Output the (X, Y) coordinate of the center of the cell containing the given text.  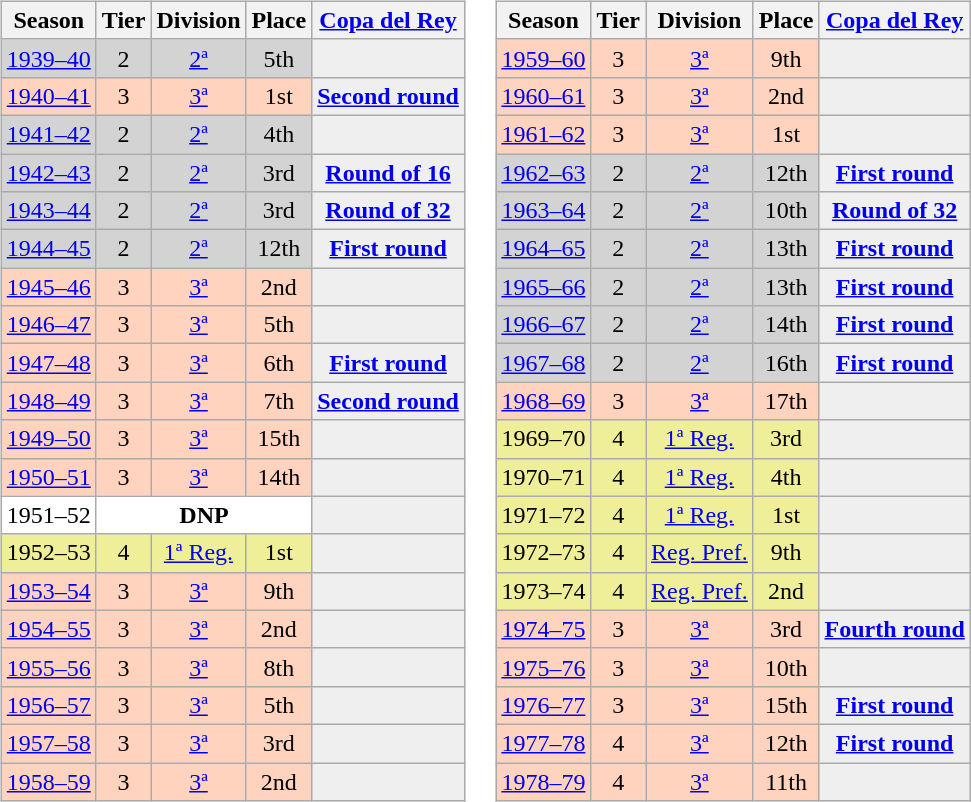
1966–67 (544, 325)
1955–56 (48, 667)
1950–51 (48, 477)
1939–40 (48, 58)
7th (279, 401)
1953–54 (48, 591)
Round of 16 (388, 173)
1956–57 (48, 705)
1975–76 (544, 667)
1951–52 (48, 515)
1941–42 (48, 134)
1942–43 (48, 173)
1952–53 (48, 553)
16th (786, 363)
1977–78 (544, 743)
1976–77 (544, 705)
1965–66 (544, 287)
1974–75 (544, 629)
6th (279, 363)
1954–55 (48, 629)
1962–63 (544, 173)
1960–61 (544, 96)
1959–60 (544, 58)
1968–69 (544, 401)
1944–45 (48, 249)
1957–58 (48, 743)
1970–71 (544, 477)
1947–48 (48, 363)
1973–74 (544, 591)
8th (279, 667)
1964–65 (544, 249)
17th (786, 401)
DNP (204, 515)
1978–79 (544, 781)
1945–46 (48, 287)
1948–49 (48, 401)
1943–44 (48, 211)
1940–41 (48, 96)
1971–72 (544, 515)
Fourth round (894, 629)
1946–47 (48, 325)
11th (786, 781)
1967–68 (544, 363)
1969–70 (544, 439)
1949–50 (48, 439)
1972–73 (544, 553)
1963–64 (544, 211)
1958–59 (48, 781)
1961–62 (544, 134)
